Return (x, y) of the center of cell containing provided text 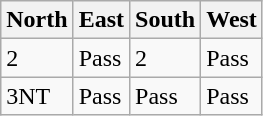
West (232, 20)
South (166, 20)
North (37, 20)
3NT (37, 96)
East (101, 20)
